Locate the cell with the specified text and output its [x, y] center coordinate. 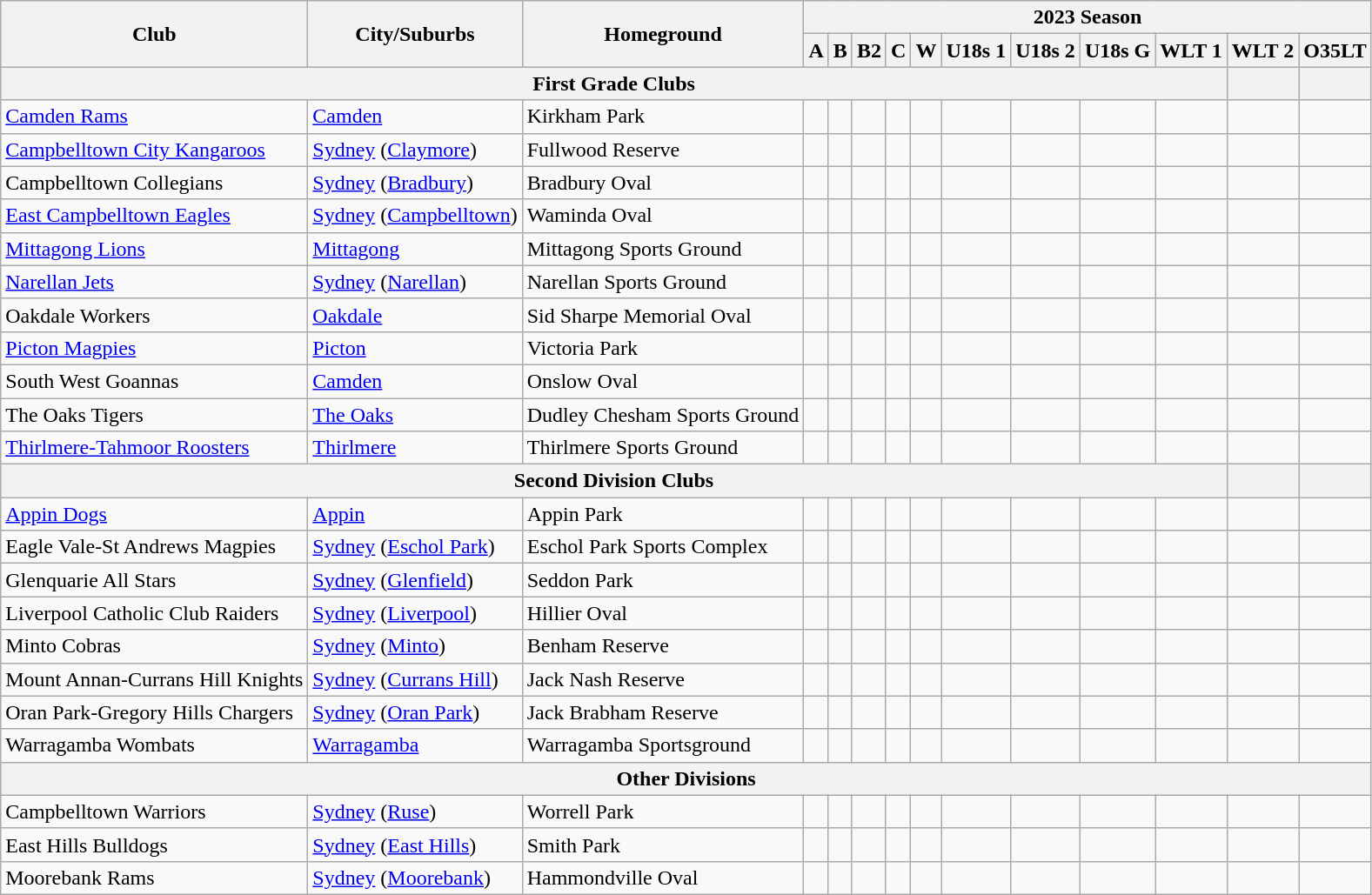
B2 [868, 50]
Other Divisions [686, 778]
Liverpool Catholic Club Raiders [155, 613]
Thirlmere [415, 448]
Homeground [663, 34]
The Oaks Tigers [155, 415]
Sydney (Minto) [415, 646]
The Oaks [415, 415]
Jack Nash Reserve [663, 679]
East Campbelltown Eagles [155, 216]
South West Goannas [155, 381]
Campbelltown Warriors [155, 812]
U18s G [1117, 50]
Sydney (Eschol Park) [415, 547]
Mount Annan-Currans Hill Knights [155, 679]
Oran Park-Gregory Hills Chargers [155, 712]
Thirlmere-Tahmoor Roosters [155, 448]
2023 Season [1088, 17]
U18s 2 [1046, 50]
Eagle Vale-St Andrews Magpies [155, 547]
Sydney (East Hills) [415, 845]
Mittagong Sports Ground [663, 249]
Moorebank Rams [155, 878]
U18s 1 [976, 50]
Warragamba Sportsground [663, 745]
Sydney (Campbelltown) [415, 216]
Minto Cobras [155, 646]
Waminda Oval [663, 216]
Thirlmere Sports Ground [663, 448]
Victoria Park [663, 348]
Kirkham Park [663, 117]
Mittagong [415, 249]
Sid Sharpe Memorial Oval [663, 315]
Appin [415, 514]
Narellan Jets [155, 282]
C [898, 50]
Appin Park [663, 514]
Sydney (Moorebank) [415, 878]
Mittagong Lions [155, 249]
Sydney (Liverpool) [415, 613]
Sydney (Claymore) [415, 150]
Second Division Clubs [614, 481]
Sydney (Glenfield) [415, 580]
B [840, 50]
Warragamba Wombats [155, 745]
Onslow Oval [663, 381]
Dudley Chesham Sports Ground [663, 415]
Sydney (Bradbury) [415, 183]
Campbelltown Collegians [155, 183]
Oakdale [415, 315]
Glenquarie All Stars [155, 580]
Club [155, 34]
Hammondville Oval [663, 878]
WLT 1 [1191, 50]
City/Suburbs [415, 34]
Picton [415, 348]
Sydney (Narellan) [415, 282]
WLT 2 [1262, 50]
Sydney (Oran Park) [415, 712]
Jack Brabham Reserve [663, 712]
Fullwood Reserve [663, 150]
Hillier Oval [663, 613]
East Hills Bulldogs [155, 845]
Worrell Park [663, 812]
Sydney (Currans Hill) [415, 679]
Narellan Sports Ground [663, 282]
Smith Park [663, 845]
W [926, 50]
Benham Reserve [663, 646]
O35LT [1335, 50]
Picton Magpies [155, 348]
First Grade Clubs [614, 83]
Appin Dogs [155, 514]
Eschol Park Sports Complex [663, 547]
Sydney (Ruse) [415, 812]
Seddon Park [663, 580]
A [816, 50]
Campbelltown City Kangaroos [155, 150]
Bradbury Oval [663, 183]
Warragamba [415, 745]
Camden Rams [155, 117]
Oakdale Workers [155, 315]
